Scan for the cell matching the given text and deliver its [x, y] coordinate at center. 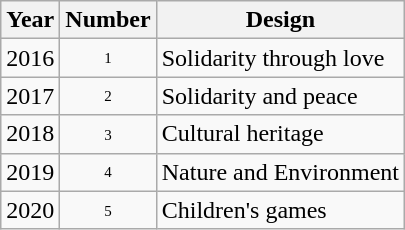
4 [108, 172]
2016 [30, 58]
2018 [30, 134]
Number [108, 20]
Nature and Environment [280, 172]
Solidarity through love [280, 58]
Solidarity and peace [280, 96]
3 [108, 134]
2019 [30, 172]
Children's games [280, 210]
5 [108, 210]
Cultural heritage [280, 134]
2020 [30, 210]
Year [30, 20]
2 [108, 96]
Design [280, 20]
2017 [30, 96]
1 [108, 58]
